Scan for the cell matching the given text and deliver its (X, Y) coordinate at center. 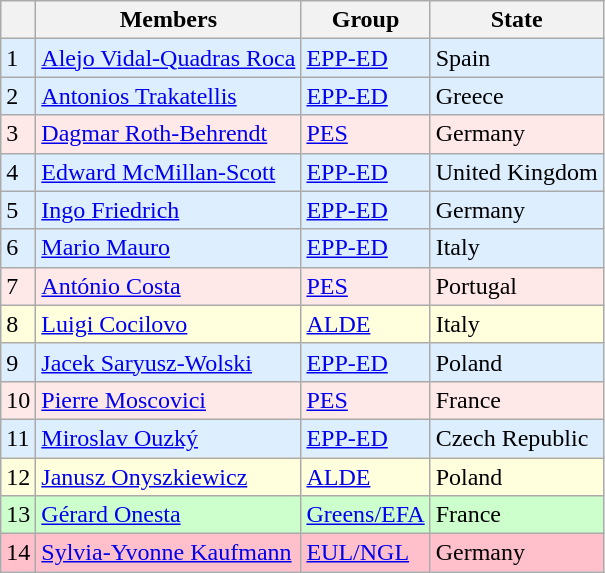
4 (18, 172)
Sylvia-Yvonne Kaufmann (168, 553)
6 (18, 248)
Group (366, 20)
Spain (516, 58)
Antonios Trakatellis (168, 96)
13 (18, 515)
United Kingdom (516, 172)
Janusz Onyszkiewicz (168, 477)
Greece (516, 96)
2 (18, 96)
State (516, 20)
Czech Republic (516, 438)
7 (18, 286)
EUL/NGL (366, 553)
António Costa (168, 286)
10 (18, 400)
Greens/EFA (366, 515)
Gérard Onesta (168, 515)
Alejo Vidal-Quadras Roca (168, 58)
14 (18, 553)
1 (18, 58)
Portugal (516, 286)
Ingo Friedrich (168, 210)
Dagmar Roth-Behrendt (168, 134)
9 (18, 362)
5 (18, 210)
3 (18, 134)
Members (168, 20)
Luigi Cocilovo (168, 324)
8 (18, 324)
Edward McMillan-Scott (168, 172)
Jacek Saryusz-Wolski (168, 362)
12 (18, 477)
Mario Mauro (168, 248)
Pierre Moscovici (168, 400)
11 (18, 438)
Miroslav Ouzký (168, 438)
